For the text-containing cell, return its midpoint in (X, Y) coordinate format. 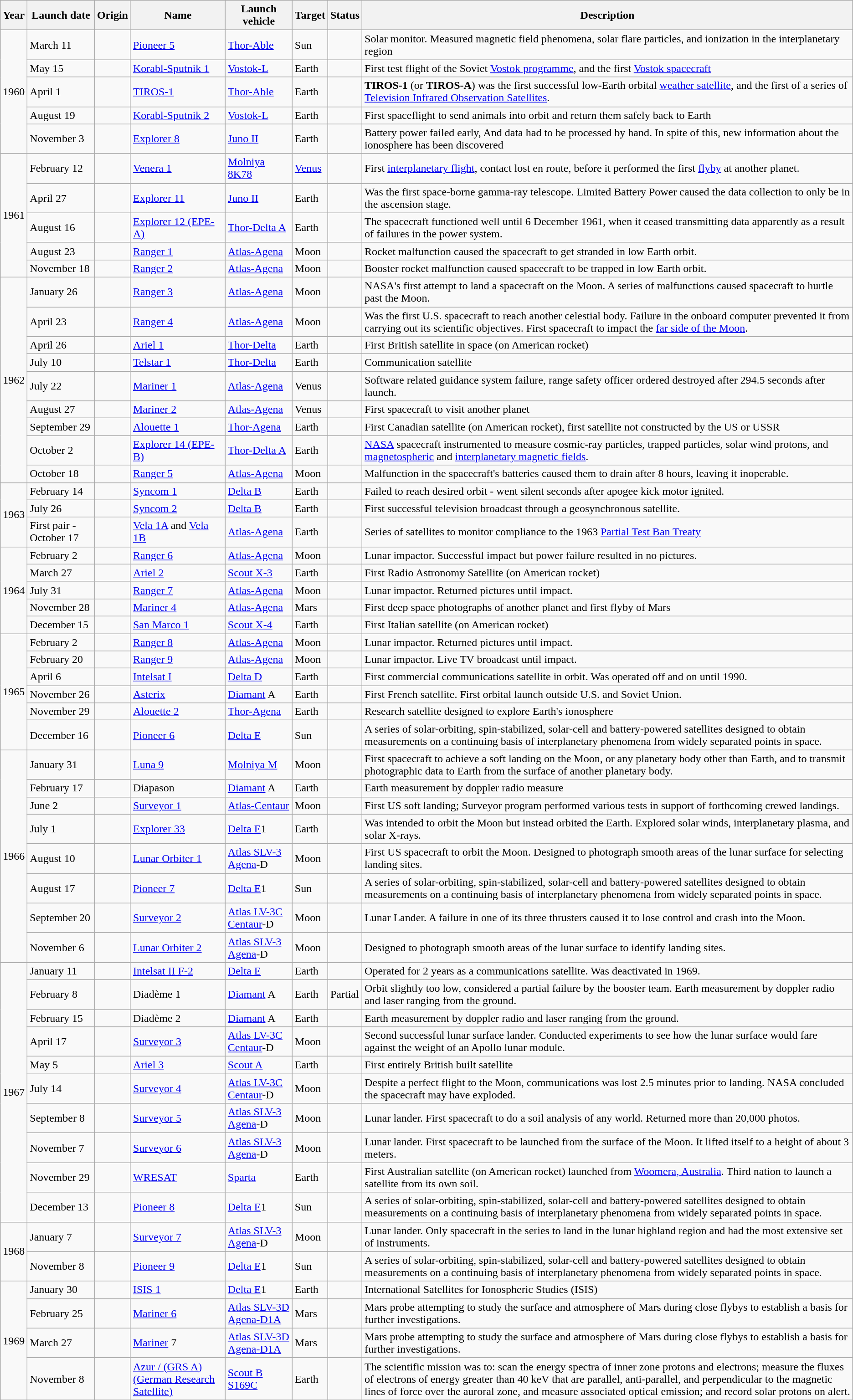
Explorer 8 (178, 138)
Pioneer 9 (178, 1267)
Azur / (GRS A) (German Research Satellite) (178, 1379)
Explorer 11 (178, 198)
1965 (14, 692)
Pioneer 7 (178, 888)
Lunar impactor. Live TV broadcast until impact. (608, 660)
Surveyor 6 (178, 1148)
Ranger 8 (178, 642)
July 31 (61, 590)
First US soft landing; Surveyor program performed various tests in support of forthcoming crewed landings. (608, 805)
Was the first space-borne gamma-ray telescope. Limited Battery Power caused the data collection to only be in the ascension stage. (608, 198)
Syncom 1 (178, 491)
Was intended to orbit the Moon but instead orbited the Earth. Explored solar winds, interplanetary plasma, and solar X-rays. (608, 829)
January 7 (61, 1236)
Lunar Lander. A failure in one of its three thrusters caused it to lose control and crash into the Moon. (608, 918)
Ranger 9 (178, 660)
Lunar Orbiter 1 (178, 858)
1963 (14, 515)
Lunar lander. First spacecraft to be launched from the surface of the Moon. It lifted itself to a height of about 3 meters. (608, 1148)
Delta D (259, 677)
April 23 (61, 322)
First British satellite in space (on American rocket) (608, 345)
November 7 (61, 1148)
Ranger 6 (178, 555)
Ranger 3 (178, 292)
Ranger 5 (178, 474)
First spacecraft to visit another planet (608, 410)
Lunar lander. Only spacecraft in the series to land in the lunar highland region and had the most extensive set of instruments. (608, 1236)
Booster rocket malfunction caused spacecraft to be trapped in low Earth orbit. (608, 268)
1962 (14, 380)
April 17 (61, 1041)
Surveyor 1 (178, 805)
First interplanetary flight, contact lost en route, before it performed the first flyby at another planet. (608, 169)
Lunar impactor. Successful impact but power failure resulted in no pictures. (608, 555)
Intelsat II F-2 (178, 971)
NASA's first attempt to land a spacecraft on the Moon. A series of malfunctions caused spacecraft to hurtle past the Moon. (608, 292)
December 16 (61, 735)
October 18 (61, 474)
Mariner 4 (178, 607)
August 23 (61, 251)
February 8 (61, 994)
Scout X-3 (259, 573)
Sparta (259, 1177)
November 28 (61, 607)
Launch date (61, 15)
1961 (14, 215)
Partial (344, 994)
1968 (14, 1251)
Solar monitor. Measured magnetic field phenomena, solar flare particles, and ionization in the interplanetary region (608, 45)
1969 (14, 1340)
Scout B S169C (259, 1379)
Alouette 2 (178, 712)
Intelsat I (178, 677)
First French satellite. First orbital launch outside U.S. and Soviet Union. (608, 694)
December 13 (61, 1207)
February 20 (61, 660)
First US spacecraft to orbit the Moon. Designed to photograph smooth areas of the lunar surface for selecting landing sites. (608, 858)
First pair - October 17 (61, 532)
July 22 (61, 386)
Failed to reach desired orbit - went silent seconds after apogee kick motor ignited. (608, 491)
Launch vehicle (259, 15)
August 16 (61, 228)
Pioneer 6 (178, 735)
August 19 (61, 115)
November 26 (61, 694)
Diadème 2 (178, 1018)
February 25 (61, 1313)
April 6 (61, 677)
San Marco 1 (178, 625)
February 15 (61, 1018)
Earth measurement by doppler radio measure (608, 788)
February 12 (61, 169)
Year (14, 15)
TIROS-1 (178, 92)
International Satellites for Ionospheric Studies (ISIS) (608, 1290)
Molniya 8K78 (259, 169)
April 26 (61, 345)
Ranger 7 (178, 590)
Explorer 33 (178, 829)
First Canadian satellite (on American rocket), first satellite not constructed by the US or USSR (608, 427)
Ariel 3 (178, 1065)
August 17 (61, 888)
Telstar 1 (178, 363)
Ariel 2 (178, 573)
Lunar Orbiter 2 (178, 948)
April 1 (61, 92)
Malfunction in the spacecraft's batteries caused them to drain after 8 hours, leaving it inoperable. (608, 474)
Syncom 2 (178, 508)
First deep space photographs of another planet and first flyby of Mars (608, 607)
October 2 (61, 450)
November 18 (61, 268)
December 15 (61, 625)
Designed to photograph smooth areas of the lunar surface to identify landing sites. (608, 948)
First test flight of the Soviet Vostok programme, and the first Vostok spacecraft (608, 68)
Mariner 2 (178, 410)
Orbit slightly too low, considered a partial failure by the booster team. Earth measurement by doppler radio and laser ranging from the ground. (608, 994)
January 11 (61, 971)
Atlas-Centaur (259, 805)
WRESAT (178, 1177)
Origin (112, 15)
Communication satellite (608, 363)
November 6 (61, 948)
Pioneer 5 (178, 45)
January 31 (61, 764)
Lunar lander. First spacecraft to do a soil analysis of any world. Returned more than 20,000 photos. (608, 1118)
1964 (14, 590)
August 27 (61, 410)
Venera 1 (178, 169)
September 20 (61, 918)
Ranger 4 (178, 322)
First spaceflight to send animals into orbit and return them safely back to Earth (608, 115)
Surveyor 7 (178, 1236)
June 2 (61, 805)
Scout A (259, 1065)
September 29 (61, 427)
Surveyor 2 (178, 918)
Ranger 1 (178, 251)
May 15 (61, 68)
Surveyor 5 (178, 1118)
July 10 (61, 363)
April 27 (61, 198)
Diadème 1 (178, 994)
Mariner 1 (178, 386)
Diapason (178, 788)
Description (608, 15)
Despite a perfect flight to the Moon, communications was lost 2.5 minutes prior to landing. NASA concluded the spacecraft may have exploded. (608, 1089)
Rocket malfunction caused the spacecraft to get stranded in low Earth orbit. (608, 251)
Asterix (178, 694)
Operated for 2 years as a communications satellite. Was deactivated in 1969. (608, 971)
Mariner 6 (178, 1313)
Pioneer 8 (178, 1207)
First Australian satellite (on American rocket) launched from Woomera, Australia. Third nation to launch a satellite from its own soil. (608, 1177)
Target (310, 15)
Second successful lunar surface lander. Conducted experiments to see how the lunar surface would fare against the weight of an Apollo lunar module. (608, 1041)
ISIS 1 (178, 1290)
First successful television broadcast through a geosynchronous satellite. (608, 508)
1967 (14, 1092)
February 17 (61, 788)
July 26 (61, 508)
January 30 (61, 1290)
First commercial communications satellite in orbit. Was operated off and on until 1990. (608, 677)
March 11 (61, 45)
First Radio Astronomy Satellite (on American rocket) (608, 573)
1966 (14, 856)
Explorer 12 (EPE-A) (178, 228)
February 14 (61, 491)
July 14 (61, 1089)
July 1 (61, 829)
Scout X-4 (259, 625)
Research satellite designed to explore Earth's ionosphere (608, 712)
First Italian satellite (on American rocket) (608, 625)
Explorer 14 (EPE-B) (178, 450)
Korabl-Sputnik 1 (178, 68)
Battery power failed early, And data had to be processed by hand. In spite of this, new information about the ionosphere has been discovered (608, 138)
August 10 (61, 858)
Korabl-Sputnik 2 (178, 115)
Ariel 1 (178, 345)
First entirely British built satellite (608, 1065)
Surveyor 4 (178, 1089)
Earth measurement by doppler radio and laser ranging from the ground. (608, 1018)
Series of satellites to monitor compliance to the 1963 Partial Test Ban Treaty (608, 532)
January 26 (61, 292)
May 5 (61, 1065)
Status (344, 15)
November 3 (61, 138)
Luna 9 (178, 764)
1960 (14, 92)
Ranger 2 (178, 268)
The spacecraft functioned well until 6 December 1961, when it ceased transmitting data apparently as a result of failures in the power system. (608, 228)
Vela 1A and Vela 1B (178, 532)
Alouette 1 (178, 427)
Surveyor 3 (178, 1041)
Software related guidance system failure, range safety officer ordered destroyed after 294.5 seconds after launch. (608, 386)
Molniya M (259, 764)
Mariner 7 (178, 1343)
September 8 (61, 1118)
Name (178, 15)
